Search for the cell housing the specified text and yield its [X, Y] center coordinate. 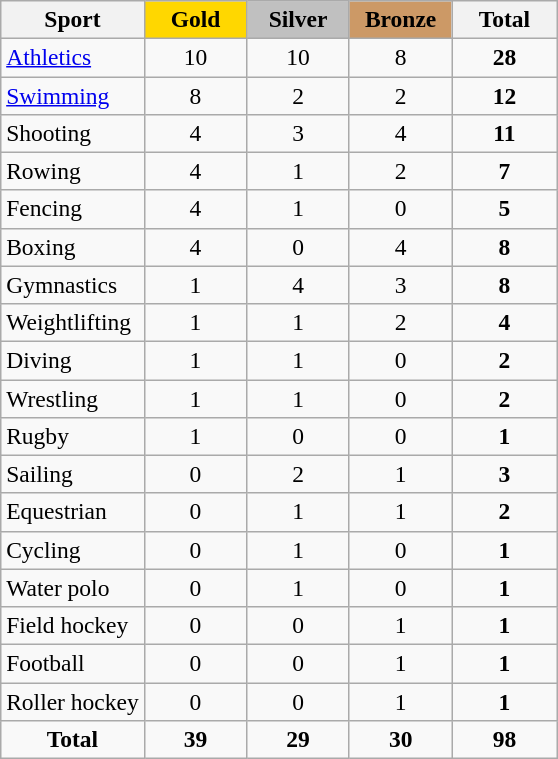
28 [504, 57]
Gold [196, 19]
Bronze [400, 19]
Rowing [72, 171]
Rugby [72, 436]
Water polo [72, 588]
Gymnastics [72, 285]
Diving [72, 360]
Fencing [72, 209]
Wrestling [72, 398]
7 [504, 171]
29 [298, 739]
39 [196, 739]
Sailing [72, 474]
Equestrian [72, 512]
11 [504, 133]
Shooting [72, 133]
Field hockey [72, 625]
98 [504, 739]
Athletics [72, 57]
Weightlifting [72, 322]
Boxing [72, 247]
30 [400, 739]
Roller hockey [72, 701]
Silver [298, 19]
Football [72, 663]
Cycling [72, 550]
Swimming [72, 95]
12 [504, 95]
Sport [72, 19]
5 [504, 209]
